Pinpoint the cell where the given text exists, returning its (X, Y) midpoint coordinate. 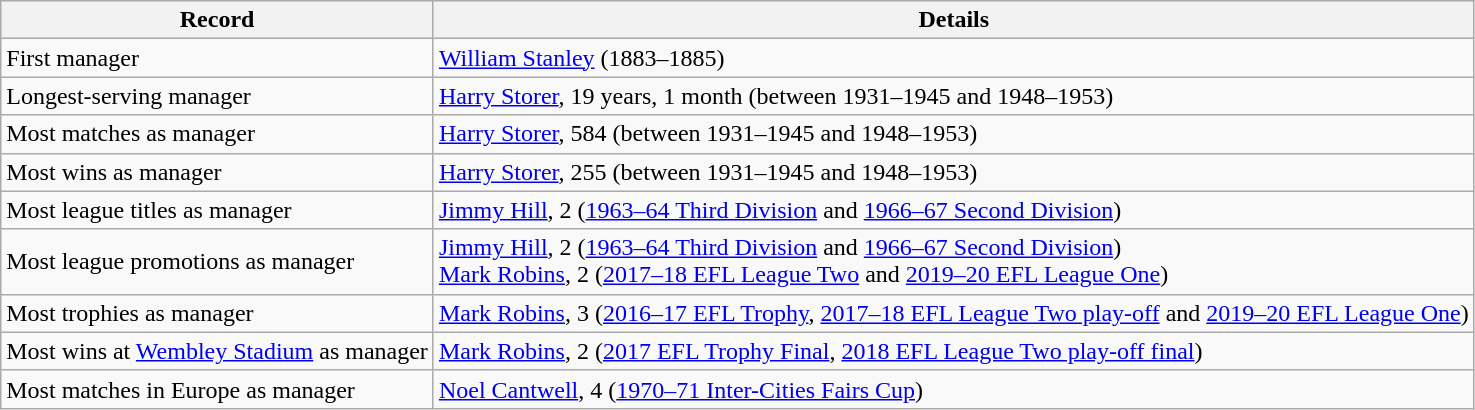
Longest-serving manager (218, 96)
Mark Robins, 3 (2016–17 EFL Trophy, 2017–18 EFL League Two play-off and 2019–20 EFL League One) (954, 313)
Harry Storer, 584 (between 1931–1945 and 1948–1953) (954, 134)
Most league titles as manager (218, 210)
Most matches as manager (218, 134)
William Stanley (1883–1885) (954, 58)
Harry Storer, 19 years, 1 month (between 1931–1945 and 1948–1953) (954, 96)
Most trophies as manager (218, 313)
Harry Storer, 255 (between 1931–1945 and 1948–1953) (954, 172)
Jimmy Hill, 2 (1963–64 Third Division and 1966–67 Second Division) Mark Robins, 2 (2017–18 EFL League Two and 2019–20 EFL League One) (954, 262)
Noel Cantwell, 4 (1970–71 Inter-Cities Fairs Cup) (954, 389)
Most league promotions as manager (218, 262)
Record (218, 20)
First manager (218, 58)
Jimmy Hill, 2 (1963–64 Third Division and 1966–67 Second Division) (954, 210)
Most wins at Wembley Stadium as manager (218, 351)
Details (954, 20)
Mark Robins, 2 (2017 EFL Trophy Final, 2018 EFL League Two play-off final) (954, 351)
Most wins as manager (218, 172)
Most matches in Europe as manager (218, 389)
